Capture the cell that displays the provided text and extract its [X, Y] central coordinate. 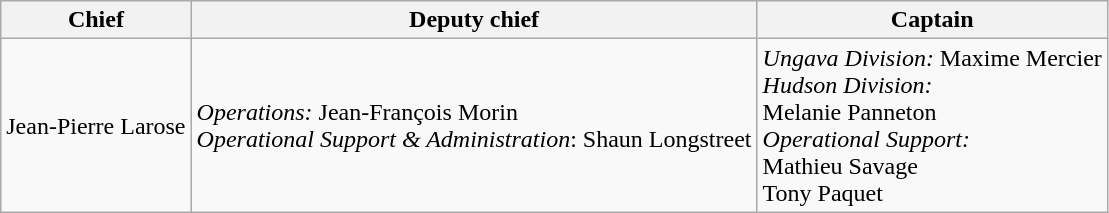
Jean-Pierre Larose [96, 126]
Ungava Division: Maxime MercierHudson Division:Melanie PannetonOperational Support:Mathieu SavageTony Paquet [932, 126]
Captain [932, 20]
Chief [96, 20]
Operations: Jean-François MorinOperational Support & Administration: Shaun Longstreet [474, 126]
Deputy chief [474, 20]
